Extract the (x, y) coordinate from the center of the cell holding the provided text.  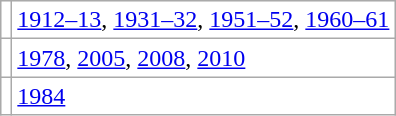
1984 (204, 96)
1978, 2005, 2008, 2010 (204, 58)
1912–13, 1931–32, 1951–52, 1960–61 (204, 20)
